Return (x, y) of the center of cell containing provided text 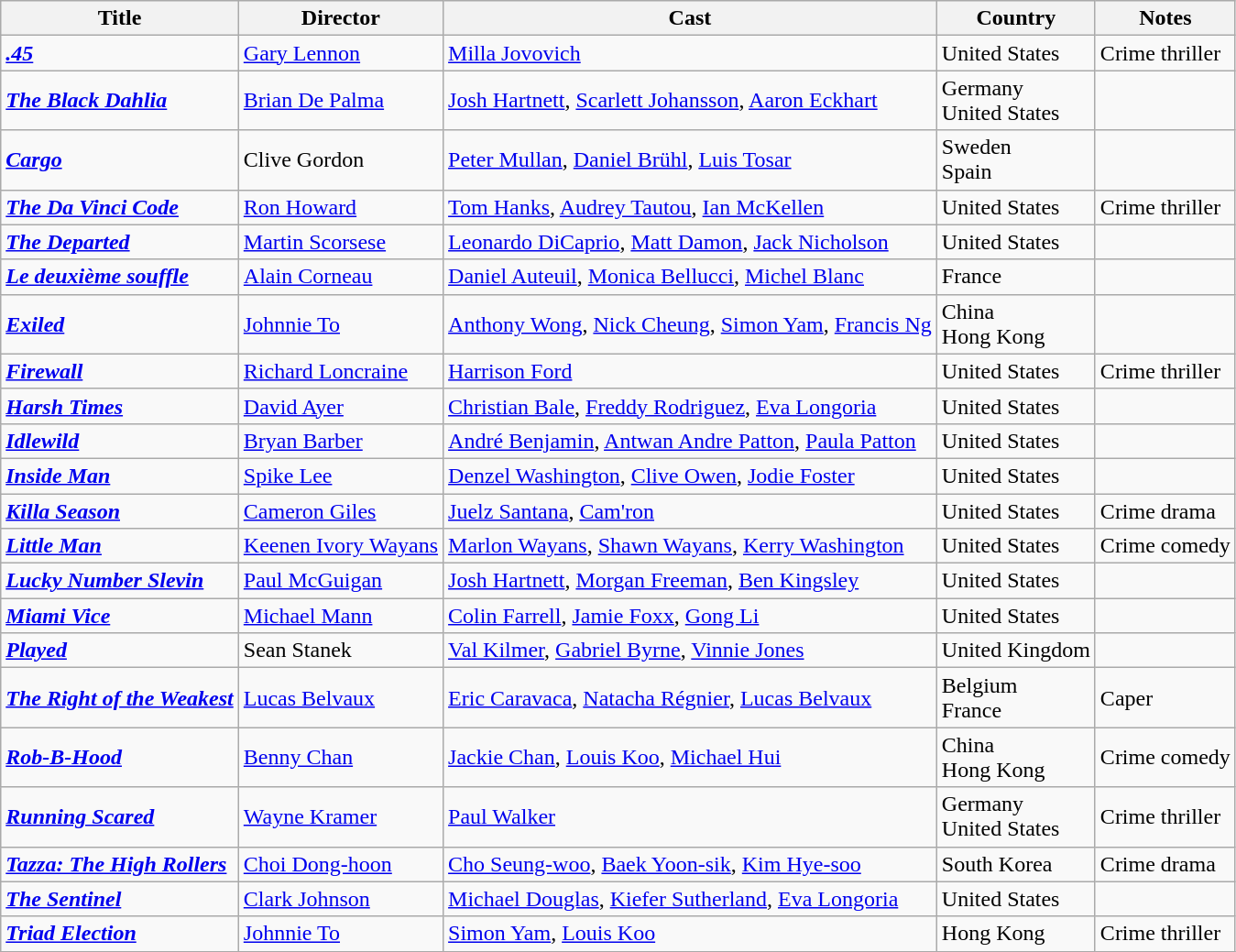
Director (341, 18)
Juelz Santana, Cam'ron (691, 510)
Cargo (120, 159)
Cho Seung-woo, Baek Yoon-sik, Kim Hye-soo (691, 864)
Played (120, 651)
André Benjamin, Antwan Andre Patton, Paula Patton (691, 441)
Christian Bale, Freddy Rodriguez, Eva Longoria (691, 406)
Michael Mann (341, 616)
The Black Dahlia (120, 101)
Sean Stanek (341, 651)
Rob-B-Hood (120, 757)
Wayne Kramer (341, 817)
The Right of the Weakest (120, 698)
Cast (691, 18)
Country (1015, 18)
Marlon Wayans, Shawn Wayans, Kerry Washington (691, 546)
Inside Man (120, 476)
Richard Loncraine (341, 371)
BelgiumFrance (1015, 698)
France (1015, 277)
Killa Season (120, 510)
Alain Corneau (341, 277)
Josh Hartnett, Scarlett Johansson, Aaron Eckhart (691, 101)
Gary Lennon (341, 53)
.45 (120, 53)
Running Scared (120, 817)
Paul Walker (691, 817)
Milla Jovovich (691, 53)
Hong Kong (1015, 934)
SwedenSpain (1015, 159)
Martin Scorsese (341, 242)
Spike Lee (341, 476)
Colin Farrell, Jamie Foxx, Gong Li (691, 616)
Cameron Giles (341, 510)
Choi Dong-hoon (341, 864)
United Kingdom (1015, 651)
Anthony Wong, Nick Cheung, Simon Yam, Francis Ng (691, 324)
Harsh Times (120, 406)
Denzel Washington, Clive Owen, Jodie Foster (691, 476)
Caper (1165, 698)
Notes (1165, 18)
The Departed (120, 242)
Michael Douglas, Kiefer Sutherland, Eva Longoria (691, 899)
Benny Chan (341, 757)
Firewall (120, 371)
Miami Vice (120, 616)
Daniel Auteuil, Monica Bellucci, Michel Blanc (691, 277)
Simon Yam, Louis Koo (691, 934)
Harrison Ford (691, 371)
The Da Vinci Code (120, 207)
Brian De Palma (341, 101)
Triad Election (120, 934)
Clark Johnson (341, 899)
Jackie Chan, Louis Koo, Michael Hui (691, 757)
Lucky Number Slevin (120, 581)
Peter Mullan, Daniel Brühl, Luis Tosar (691, 159)
Le deuxième souffle (120, 277)
Josh Hartnett, Morgan Freeman, Ben Kingsley (691, 581)
Lucas Belvaux (341, 698)
Tom Hanks, Audrey Tautou, Ian McKellen (691, 207)
Eric Caravaca, Natacha Régnier, Lucas Belvaux (691, 698)
Little Man (120, 546)
The Sentinel (120, 899)
Keenen Ivory Wayans (341, 546)
Clive Gordon (341, 159)
Exiled (120, 324)
Leonardo DiCaprio, Matt Damon, Jack Nicholson (691, 242)
Paul McGuigan (341, 581)
Val Kilmer, Gabriel Byrne, Vinnie Jones (691, 651)
South Korea (1015, 864)
Idlewild (120, 441)
David Ayer (341, 406)
Ron Howard (341, 207)
Bryan Barber (341, 441)
Title (120, 18)
Tazza: The High Rollers (120, 864)
